Detect which cell encompasses the target text, then output its (X, Y) center coordinate. 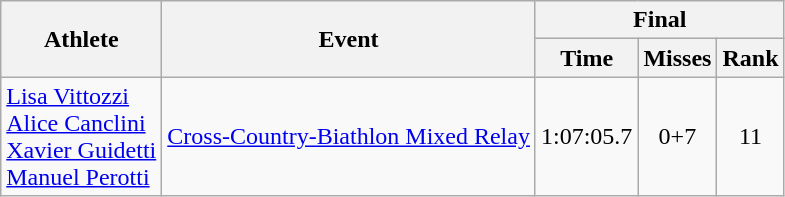
Rank (750, 58)
11 (750, 136)
Misses (678, 58)
Lisa VittozziAlice CancliniXavier GuidettiManuel Perotti (82, 136)
Time (586, 58)
Cross-Country-Biathlon Mixed Relay (349, 136)
Athlete (82, 39)
0+7 (678, 136)
1:07:05.7 (586, 136)
Final (660, 20)
Event (349, 39)
